Identify which cell holds the provided text, then report its (x, y) central coordinate. 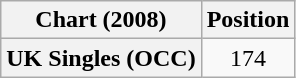
174 (248, 58)
UK Singles (OCC) (101, 58)
Chart (2008) (101, 20)
Position (248, 20)
